Locate the cell with the specified text and output its [X, Y] center coordinate. 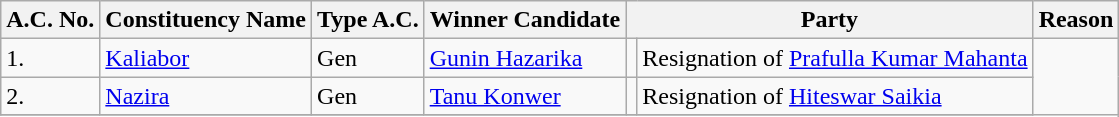
Party [830, 20]
Nazira [206, 96]
Kaliabor [206, 58]
Type A.C. [368, 20]
Reason [1076, 20]
2. [50, 96]
1. [50, 58]
Constituency Name [206, 20]
Tanu Konwer [525, 96]
Resignation of Hiteswar Saikia [835, 96]
A.C. No. [50, 20]
Resignation of Prafulla Kumar Mahanta [835, 58]
Gunin Hazarika [525, 58]
Winner Candidate [525, 20]
